Return the [x, y] coordinate for the center point of the cell that contains the specified text.  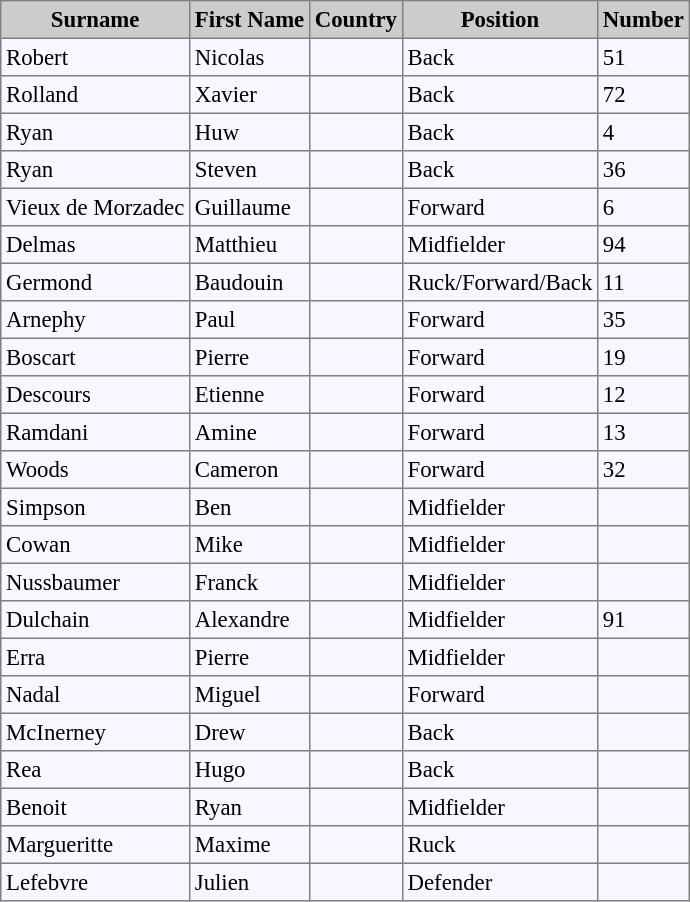
Surname [96, 20]
Dulchain [96, 620]
Huw [250, 132]
72 [644, 95]
Baudouin [250, 282]
Rolland [96, 95]
Benoit [96, 807]
Nussbaumer [96, 582]
Arnephy [96, 320]
Position [500, 20]
Cameron [250, 470]
Woods [96, 470]
Franck [250, 582]
Nicolas [250, 57]
Vieux de Morzadec [96, 207]
Number [644, 20]
Country [356, 20]
Matthieu [250, 245]
Miguel [250, 695]
Ramdani [96, 432]
Nadal [96, 695]
Guillaume [250, 207]
Alexandre [250, 620]
Paul [250, 320]
32 [644, 470]
Steven [250, 170]
Etienne [250, 395]
Xavier [250, 95]
Rea [96, 770]
Cowan [96, 545]
Germond [96, 282]
Hugo [250, 770]
Defender [500, 882]
Ruck/Forward/Back [500, 282]
Mike [250, 545]
91 [644, 620]
6 [644, 207]
35 [644, 320]
11 [644, 282]
51 [644, 57]
First Name [250, 20]
Erra [96, 657]
Julien [250, 882]
Amine [250, 432]
Lefebvre [96, 882]
Ruck [500, 845]
94 [644, 245]
Drew [250, 732]
Delmas [96, 245]
Maxime [250, 845]
19 [644, 357]
Boscart [96, 357]
12 [644, 395]
Robert [96, 57]
13 [644, 432]
Ben [250, 507]
Descours [96, 395]
36 [644, 170]
Margueritte [96, 845]
4 [644, 132]
Simpson [96, 507]
McInerney [96, 732]
